Detect which cell encompasses the target text, then output its [x, y] center coordinate. 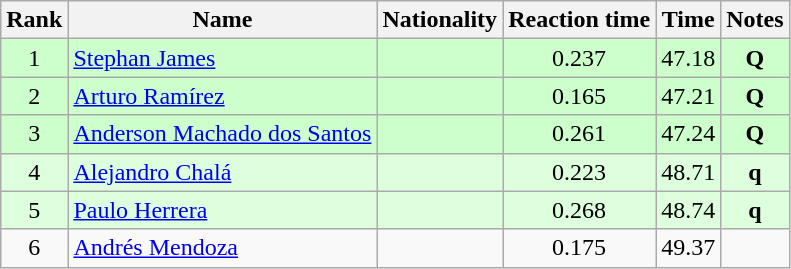
3 [34, 134]
0.165 [580, 96]
Reaction time [580, 20]
Paulo Herrera [222, 210]
49.37 [688, 248]
0.268 [580, 210]
1 [34, 58]
48.74 [688, 210]
0.223 [580, 172]
47.24 [688, 134]
5 [34, 210]
0.237 [580, 58]
0.261 [580, 134]
6 [34, 248]
Alejandro Chalá [222, 172]
Anderson Machado dos Santos [222, 134]
2 [34, 96]
Nationality [440, 20]
Stephan James [222, 58]
Time [688, 20]
Andrés Mendoza [222, 248]
4 [34, 172]
47.18 [688, 58]
0.175 [580, 248]
Name [222, 20]
Notes [755, 20]
47.21 [688, 96]
48.71 [688, 172]
Arturo Ramírez [222, 96]
Rank [34, 20]
